Determine the [X, Y] coordinate at the center of the cell enclosing the given text.  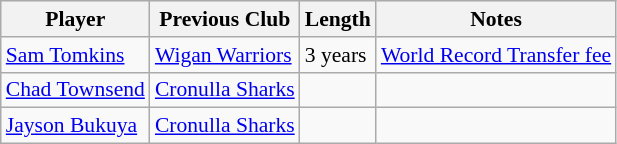
Jayson Bukuya [76, 126]
3 years [338, 55]
Chad Townsend [76, 90]
Previous Club [225, 19]
Wigan Warriors [225, 55]
Length [338, 19]
Notes [496, 19]
Player [76, 19]
World Record Transfer fee [496, 55]
Sam Tomkins [76, 55]
